Pinpoint the cell where the given text exists, returning its [x, y] midpoint coordinate. 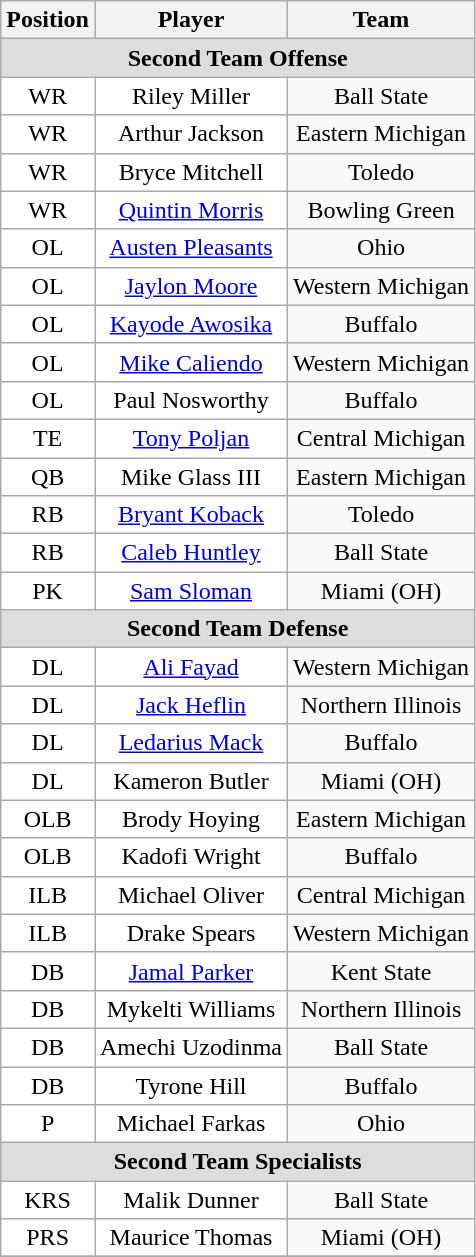
Maurice Thomas [190, 1238]
Bryant Koback [190, 515]
PRS [48, 1238]
Kadofi Wright [190, 857]
TE [48, 438]
Tyrone Hill [190, 1085]
Second Team Offense [238, 58]
Ali Fayad [190, 667]
Ledarius Mack [190, 743]
Jack Heflin [190, 705]
Caleb Huntley [190, 553]
Player [190, 20]
Drake Spears [190, 933]
PK [48, 591]
Austen Pleasants [190, 248]
Jaylon Moore [190, 286]
Brody Hoying [190, 819]
Riley Miller [190, 96]
Second Team Defense [238, 629]
Mike Glass III [190, 477]
Michael Oliver [190, 895]
Mykelti Williams [190, 1009]
Team [382, 20]
Bryce Mitchell [190, 172]
Second Team Specialists [238, 1162]
Kent State [382, 971]
QB [48, 477]
Quintin Morris [190, 210]
Jamal Parker [190, 971]
Arthur Jackson [190, 134]
Tony Poljan [190, 438]
KRS [48, 1200]
Kayode Awosika [190, 324]
Amechi Uzodinma [190, 1047]
Michael Farkas [190, 1124]
Position [48, 20]
Malik Dunner [190, 1200]
P [48, 1124]
Kameron Butler [190, 781]
Sam Sloman [190, 591]
Bowling Green [382, 210]
Mike Caliendo [190, 362]
Paul Nosworthy [190, 400]
